Find where the given text appears and provide that cell's center as (X, Y) coordinate. 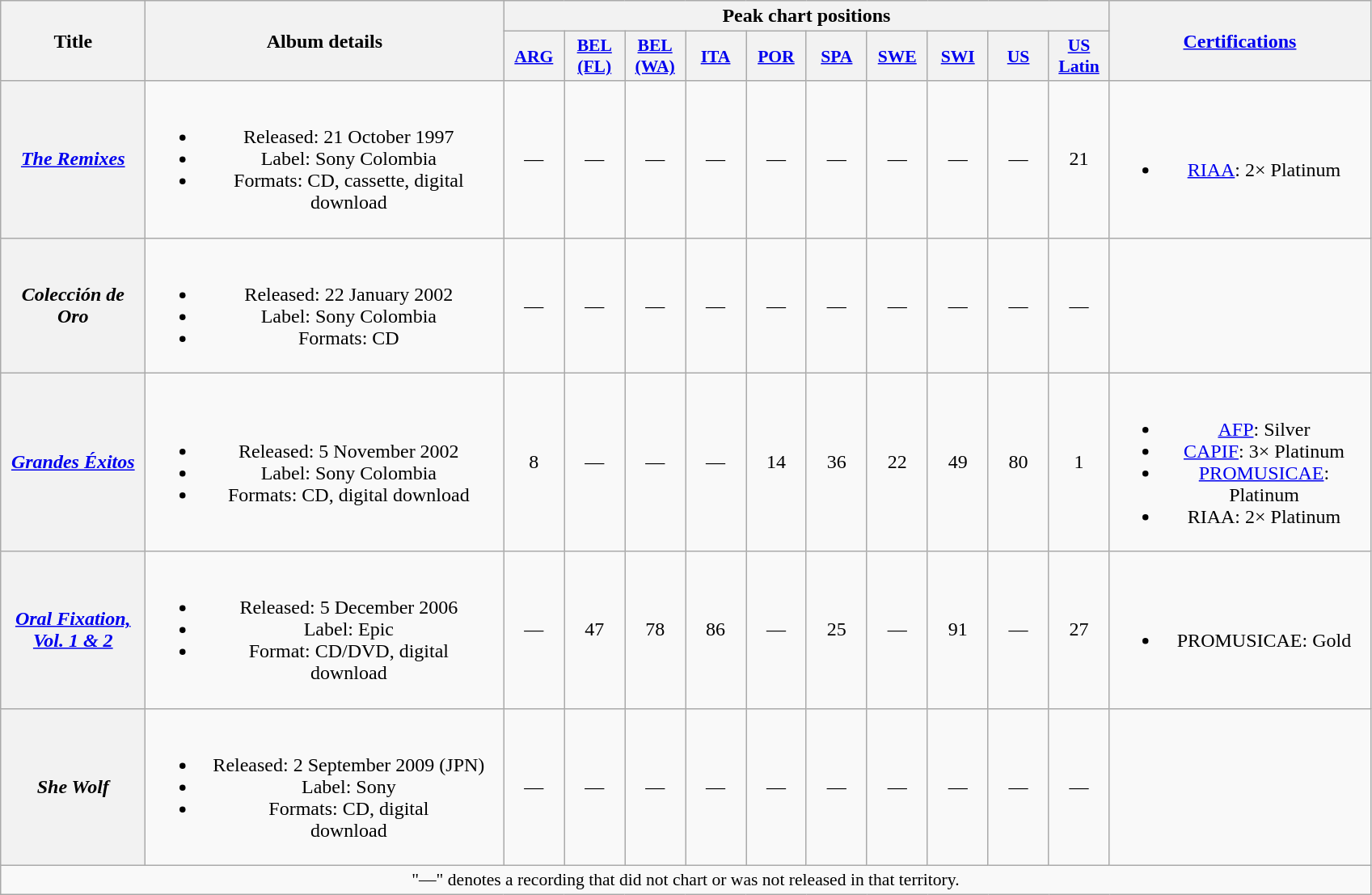
SWI (957, 57)
SWE (897, 57)
Peak chart positions (807, 16)
USLatin (1079, 57)
91 (957, 630)
27 (1079, 630)
US (1019, 57)
RIAA: 2× Platinum (1240, 159)
Released: 5 December 2006Label: EpicFormat: CD/DVD, digitaldownload (325, 630)
She Wolf (73, 787)
Grandes Éxitos (73, 462)
Released: 22 January 2002Label: Sony ColombiaFormats: CD (325, 306)
21 (1079, 159)
Colección de Oro (73, 306)
25 (836, 630)
POR (776, 57)
1 (1079, 462)
The Remixes (73, 159)
PROMUSICAE: Gold (1240, 630)
Oral Fixation, Vol. 1 & 2 (73, 630)
Released: 2 September 2009 (JPN)Label: SonyFormats: CD, digitaldownload (325, 787)
"—" denotes a recording that did not chart or was not released in that territory. (686, 880)
Released: 5 November 2002Label: Sony ColombiaFormats: CD, digital download (325, 462)
8 (534, 462)
36 (836, 462)
BEL(FL) (595, 57)
Album details (325, 40)
Released: 21 October 1997Label: Sony ColombiaFormats: CD, cassette, digital download (325, 159)
78 (655, 630)
AFP: SilverCAPIF: 3× PlatinumPROMUSICAE: PlatinumRIAA: 2× Platinum (1240, 462)
80 (1019, 462)
ITA (716, 57)
ARG (534, 57)
Title (73, 40)
14 (776, 462)
86 (716, 630)
SPA (836, 57)
BEL(WA) (655, 57)
49 (957, 462)
22 (897, 462)
Certifications (1240, 40)
47 (595, 630)
